Identify which cell holds the provided text, then report its (x, y) central coordinate. 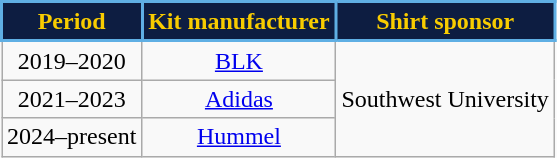
Kit manufacturer (239, 22)
Hummel (239, 137)
Shirt sponsor (445, 22)
Southwest University (445, 98)
Period (72, 22)
2024–present (72, 137)
BLK (239, 60)
2021–2023 (72, 99)
2019–2020 (72, 60)
Adidas (239, 99)
